Find where the given text appears and provide that cell's center as (x, y) coordinate. 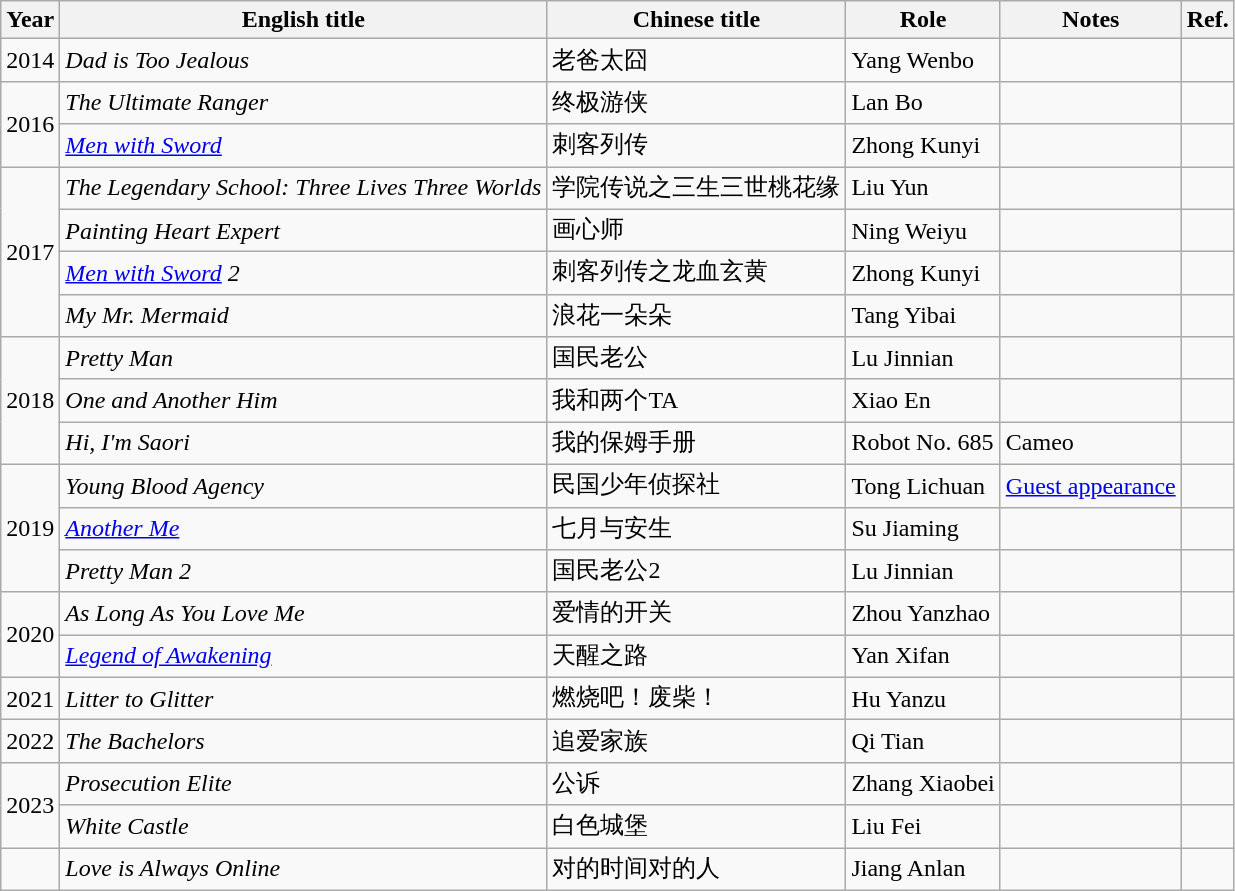
Liu Yun (923, 188)
The Ultimate Ranger (304, 102)
国民老公2 (696, 572)
Cameo (1090, 444)
Lan Bo (923, 102)
Young Blood Agency (304, 486)
Men with Sword 2 (304, 274)
Pretty Man 2 (304, 572)
Zhou Yanzhao (923, 614)
2023 (30, 804)
Hu Yanzu (923, 698)
Tang Yibai (923, 316)
对的时间对的人 (696, 870)
Qi Tian (923, 742)
老爸太囧 (696, 60)
Chinese title (696, 20)
Dad is Too Jealous (304, 60)
Litter to Glitter (304, 698)
白色城堡 (696, 826)
2018 (30, 401)
Tong Lichuan (923, 486)
English title (304, 20)
Robot No. 685 (923, 444)
Zhang Xiaobei (923, 784)
民国少年侦探社 (696, 486)
One and Another Him (304, 400)
Another Me (304, 528)
浪花一朵朵 (696, 316)
Prosecution Elite (304, 784)
Year (30, 20)
Liu Fei (923, 826)
2021 (30, 698)
2016 (30, 124)
Guest appearance (1090, 486)
爱情的开关 (696, 614)
终极游侠 (696, 102)
画心师 (696, 230)
Hi, I'm Saori (304, 444)
White Castle (304, 826)
公诉 (696, 784)
Legend of Awakening (304, 656)
The Bachelors (304, 742)
2019 (30, 528)
Yang Wenbo (923, 60)
追爱家族 (696, 742)
Pretty Man (304, 358)
学院传说之三生三世桃花缘 (696, 188)
Love is Always Online (304, 870)
Su Jiaming (923, 528)
我和两个TA (696, 400)
Ref. (1208, 20)
Yan Xifan (923, 656)
Painting Heart Expert (304, 230)
七月与安生 (696, 528)
Jiang Anlan (923, 870)
Xiao En (923, 400)
2022 (30, 742)
国民老公 (696, 358)
2020 (30, 634)
刺客列传之龙血玄黄 (696, 274)
Men with Sword (304, 146)
As Long As You Love Me (304, 614)
Ning Weiyu (923, 230)
My Mr. Mermaid (304, 316)
Role (923, 20)
The Legendary School: Three Lives Three Worlds (304, 188)
我的保姆手册 (696, 444)
2017 (30, 251)
燃烧吧！废柴！ (696, 698)
Notes (1090, 20)
天醒之路 (696, 656)
刺客列传 (696, 146)
2014 (30, 60)
